Extract the [X, Y] coordinate from the center of the cell holding the provided text.  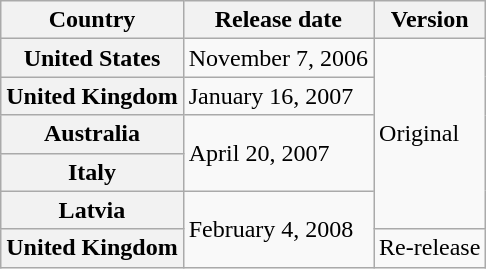
Release date [278, 20]
November 7, 2006 [278, 58]
April 20, 2007 [278, 153]
Re-release [430, 248]
United States [92, 58]
Australia [92, 134]
Version [430, 20]
Latvia [92, 210]
January 16, 2007 [278, 96]
Country [92, 20]
Italy [92, 172]
Original [430, 134]
February 4, 2008 [278, 229]
